Identify which cell holds the provided text, then report its [X, Y] central coordinate. 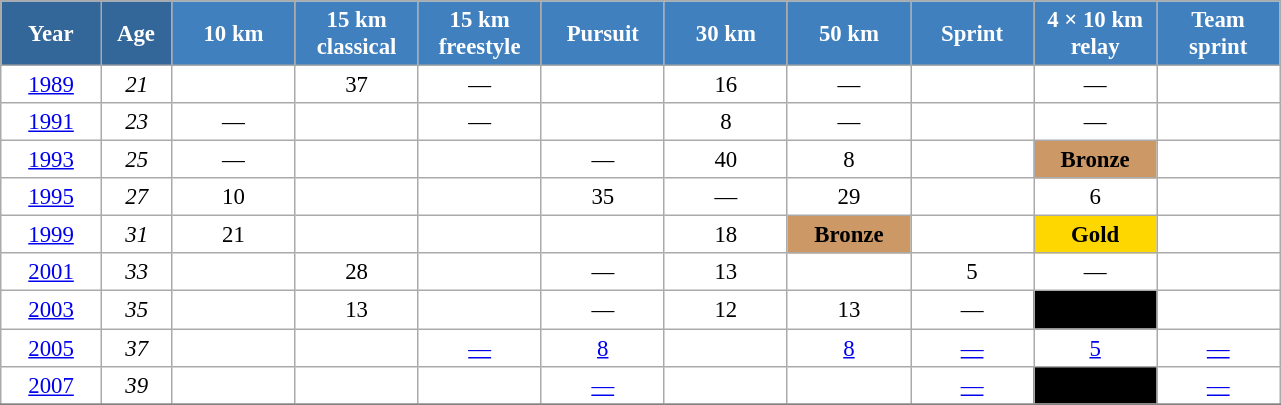
28 [356, 273]
15 km freestyle [480, 34]
Year [52, 34]
1989 [52, 85]
2001 [52, 273]
33 [136, 273]
15 km classical [356, 34]
18 [726, 235]
23 [136, 122]
Team sprint [1218, 34]
40 [726, 160]
10 [234, 197]
4 × 10 km relay [1096, 34]
50 km [848, 34]
31 [136, 235]
1991 [52, 122]
39 [136, 385]
6 [1096, 197]
29 [848, 197]
12 [726, 310]
27 [136, 197]
Pursuit [602, 34]
2003 [52, 310]
1995 [52, 197]
2007 [52, 385]
Age [136, 34]
16 [726, 85]
30 km [726, 34]
Sprint [972, 34]
10 km [234, 34]
1999 [52, 235]
2005 [52, 348]
1993 [52, 160]
25 [136, 160]
Gold [1096, 235]
